Capture the cell that displays the provided text and extract its (x, y) central coordinate. 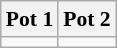
Pot 2 (86, 19)
Pot 1 (30, 19)
